Return the [x, y] coordinate for the center point of the cell that contains the specified text.  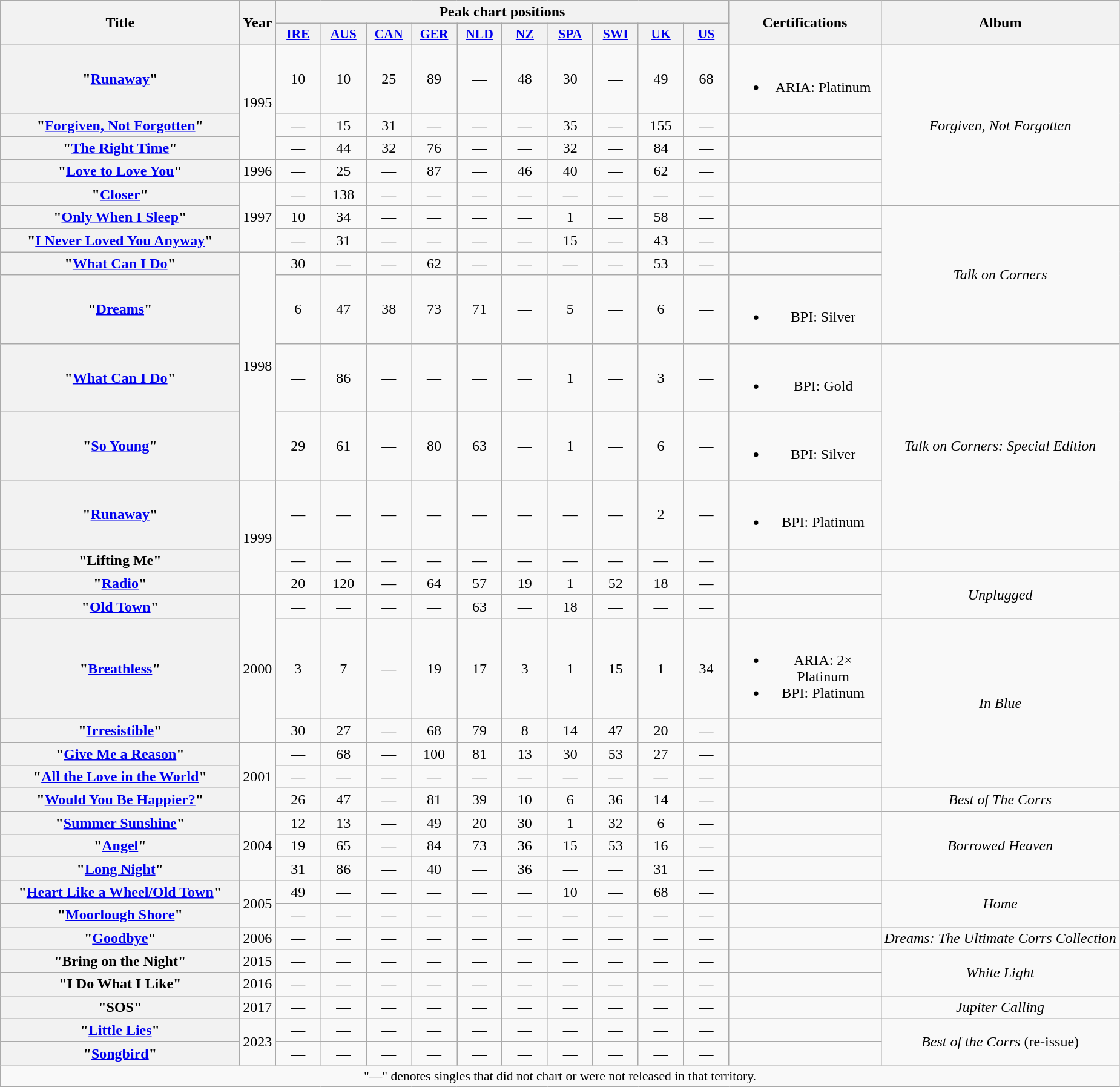
SPA [570, 35]
2004 [258, 846]
BPI: Platinum [805, 515]
"Old Town" [120, 606]
IRE [298, 35]
120 [344, 583]
89 [435, 79]
"Breathless" [120, 669]
2001 [258, 777]
"Long Night" [120, 869]
1996 [258, 171]
ARIA: Platinum [805, 79]
155 [661, 125]
"Bring on the Night" [120, 961]
80 [435, 446]
Jupiter Calling [1000, 1007]
"Give Me a Reason" [120, 754]
29 [298, 446]
"Would You Be Happier?" [120, 800]
76 [435, 148]
58 [661, 217]
87 [435, 171]
Certifications [805, 23]
138 [344, 194]
57 [479, 583]
26 [298, 800]
"Songbird" [120, 1053]
Album [1000, 23]
Talk on Corners [1000, 275]
61 [344, 446]
"Lifting Me" [120, 560]
7 [344, 669]
In Blue [1000, 702]
"Heart Like a Wheel/Old Town" [120, 892]
39 [479, 800]
UK [661, 35]
White Light [1000, 973]
Year [258, 23]
2015 [258, 961]
65 [344, 846]
79 [479, 730]
52 [615, 583]
48 [524, 79]
1998 [258, 366]
"Summer Sunshine" [120, 823]
AUS [344, 35]
44 [344, 148]
Best of the Corrs (re-issue) [1000, 1042]
"Irresistible" [120, 730]
"Angel" [120, 846]
"So Young" [120, 446]
"Goodbye" [120, 938]
Best of The Corrs [1000, 800]
"All the Love in the World" [120, 777]
Dreams: The Ultimate Corrs Collection [1000, 938]
"Only When I Sleep" [120, 217]
"Radio" [120, 583]
38 [389, 309]
1997 [258, 217]
NZ [524, 35]
2017 [258, 1007]
"Moorlough Shore" [120, 915]
"—" denotes singles that did not chart or were not released in that territory. [560, 1075]
17 [479, 669]
Unplugged [1000, 595]
2005 [258, 904]
"The Right Time" [120, 148]
64 [435, 583]
2000 [258, 669]
"I Do What I Like" [120, 984]
1999 [258, 538]
8 [524, 730]
Borrowed Heaven [1000, 846]
Home [1000, 904]
US [706, 35]
35 [570, 125]
16 [661, 846]
Forgiven, Not Forgotten [1000, 125]
NLD [479, 35]
"SOS" [120, 1007]
2006 [258, 938]
2 [661, 515]
"Little Lies" [120, 1030]
1995 [258, 102]
100 [435, 754]
12 [298, 823]
Title [120, 23]
ARIA: 2× PlatinumBPI: Platinum [805, 669]
"Love to Love You" [120, 171]
"Dreams" [120, 309]
2016 [258, 984]
CAN [389, 35]
GER [435, 35]
46 [524, 171]
5 [570, 309]
2023 [258, 1042]
Talk on Corners: Special Edition [1000, 446]
71 [479, 309]
Peak chart positions [502, 12]
"Forgiven, Not Forgotten" [120, 125]
BPI: Gold [805, 378]
43 [661, 240]
"I Never Loved You Anyway" [120, 240]
SWI [615, 35]
"Closer" [120, 194]
